Search for the cell housing the specified text and yield its [X, Y] center coordinate. 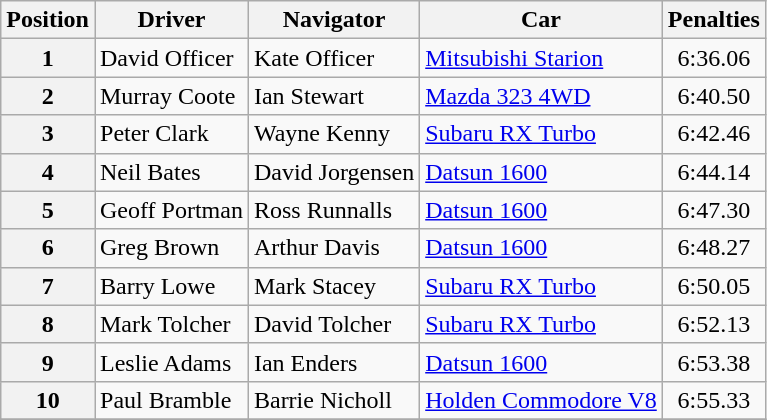
Leslie Adams [171, 362]
8 [48, 324]
6:48.27 [714, 248]
6:53.38 [714, 362]
David Tolcher [334, 324]
Greg Brown [171, 248]
6:52.13 [714, 324]
Wayne Kenny [334, 134]
Arthur Davis [334, 248]
Ian Stewart [334, 96]
Ross Runnalls [334, 210]
Barry Lowe [171, 286]
10 [48, 400]
5 [48, 210]
1 [48, 58]
Murray Coote [171, 96]
Mitsubishi Starion [542, 58]
Holden Commodore V8 [542, 400]
Position [48, 20]
6:44.14 [714, 172]
Mazda 323 4WD [542, 96]
Driver [171, 20]
6:55.33 [714, 400]
Ian Enders [334, 362]
6:47.30 [714, 210]
Geoff Portman [171, 210]
Penalties [714, 20]
Mark Tolcher [171, 324]
Car [542, 20]
Navigator [334, 20]
Paul Bramble [171, 400]
David Jorgensen [334, 172]
9 [48, 362]
6 [48, 248]
7 [48, 286]
Kate Officer [334, 58]
Peter Clark [171, 134]
Neil Bates [171, 172]
3 [48, 134]
2 [48, 96]
6:40.50 [714, 96]
4 [48, 172]
Mark Stacey [334, 286]
Barrie Nicholl [334, 400]
6:42.46 [714, 134]
David Officer [171, 58]
6:36.06 [714, 58]
6:50.05 [714, 286]
